Scan for the cell matching the given text and deliver its (X, Y) coordinate at center. 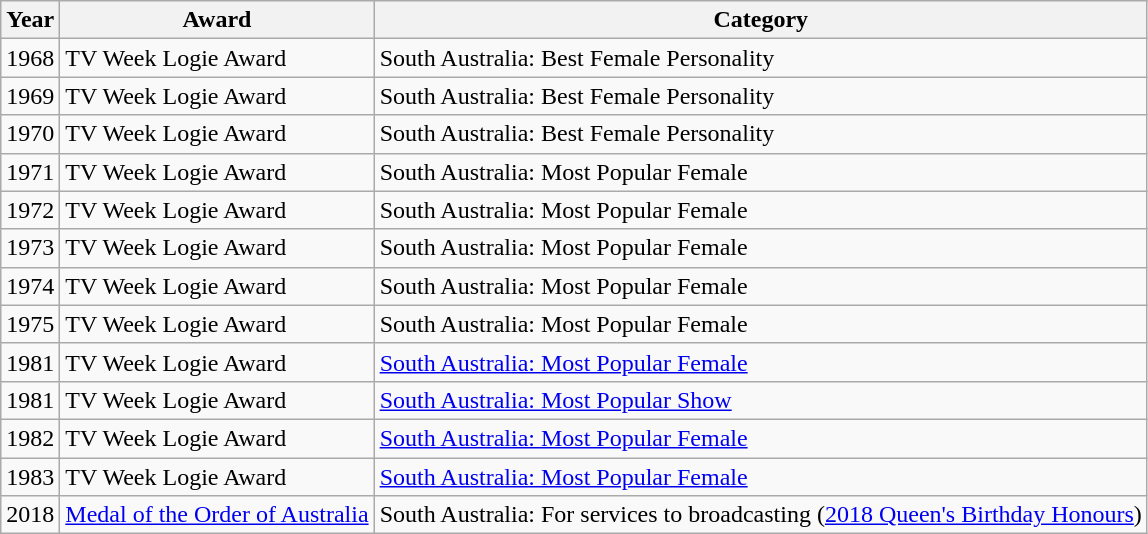
1970 (30, 134)
1973 (30, 248)
Award (217, 20)
1983 (30, 477)
South Australia: For services to broadcasting (2018 Queen's Birthday Honours) (760, 515)
1969 (30, 96)
Medal of the Order of Australia (217, 515)
1972 (30, 210)
1982 (30, 438)
1971 (30, 172)
1975 (30, 324)
Category (760, 20)
1974 (30, 286)
Year (30, 20)
2018 (30, 515)
South Australia: Most Popular Show (760, 400)
1968 (30, 58)
